Return [x, y] of the center of cell containing provided text 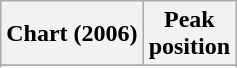
Chart (2006) [72, 34]
Peakposition [189, 34]
